Return (x, y) of the center of cell containing provided text 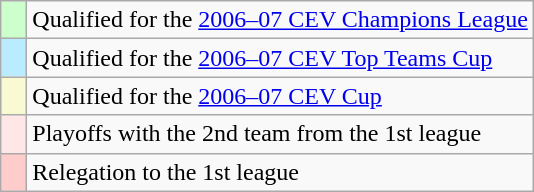
Qualified for the 2006–07 CEV Champions League (280, 20)
Qualified for the 2006–07 CEV Cup (280, 96)
Playoffs with the 2nd team from the 1st league (280, 134)
Relegation to the 1st league (280, 172)
Qualified for the 2006–07 CEV Top Teams Cup (280, 58)
